Search for the cell housing the specified text and yield its (x, y) center coordinate. 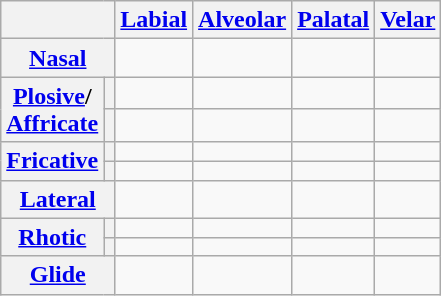
Palatal (334, 20)
Alveolar (242, 20)
Velar (408, 20)
Fricative (52, 161)
Glide (58, 275)
Labial (154, 20)
Nasal (58, 58)
Rhotic (52, 237)
Plosive/Affricate (52, 110)
Lateral (58, 199)
